Capture the cell that displays the provided text and extract its (X, Y) central coordinate. 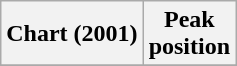
Chart (2001) (72, 34)
Peak position (189, 34)
